Return the (x, y) coordinate for the center point of the cell that contains the specified text.  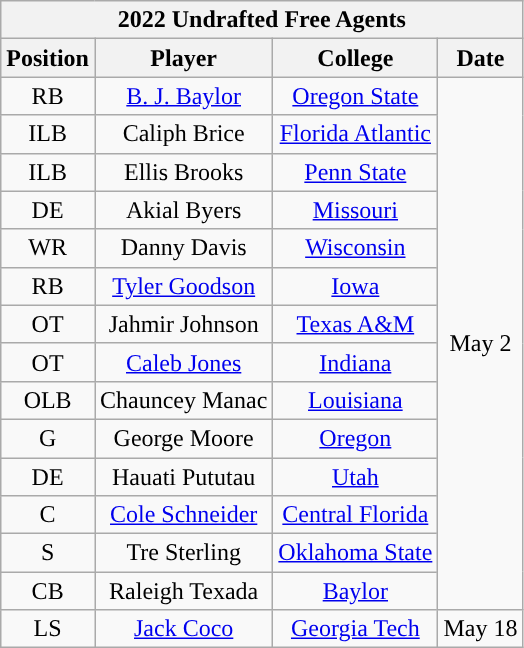
May 2 (480, 344)
George Moore (183, 438)
Wisconsin (356, 248)
Iowa (356, 286)
Missouri (356, 210)
Indiana (356, 362)
Jack Coco (183, 629)
G (48, 438)
LS (48, 629)
Oklahoma State (356, 553)
Hauati Pututau (183, 477)
Oregon (356, 438)
Raleigh Texada (183, 591)
Chauncey Manac (183, 400)
S (48, 553)
Baylor (356, 591)
Date (480, 58)
Danny Davis (183, 248)
Florida Atlantic (356, 134)
Player (183, 58)
WR (48, 248)
Caliph Brice (183, 134)
Cole Schneider (183, 515)
Louisiana (356, 400)
C (48, 515)
Akial Byers (183, 210)
Caleb Jones (183, 362)
Tre Sterling (183, 553)
Texas A&M (356, 324)
May 18 (480, 629)
Oregon State (356, 96)
Ellis Brooks (183, 172)
Position (48, 58)
CB (48, 591)
Utah (356, 477)
B. J. Baylor (183, 96)
College (356, 58)
Jahmir Johnson (183, 324)
Central Florida (356, 515)
Penn State (356, 172)
Tyler Goodson (183, 286)
2022 Undrafted Free Agents (262, 20)
Georgia Tech (356, 629)
OLB (48, 400)
